Locate the cell with the specified text and output its (X, Y) center coordinate. 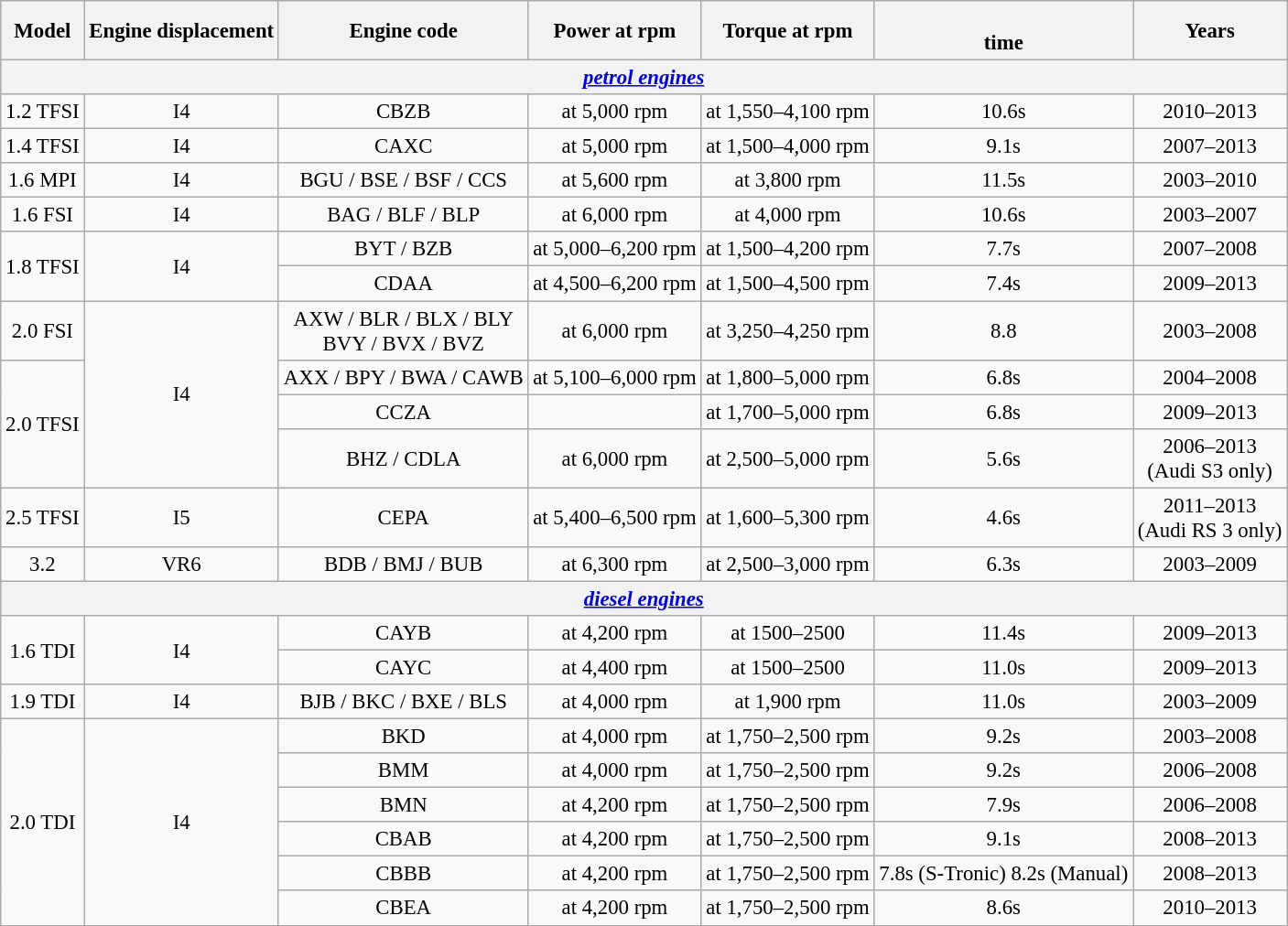
2.0 TFSI (42, 424)
Power at rpm (615, 31)
2006–2013(Audi S3 only) (1210, 458)
1.2 TFSI (42, 112)
1.6 TDI (42, 650)
2.5 TFSI (42, 518)
at 3,800 rpm (787, 180)
CEPA (403, 518)
CCZA (403, 412)
7.8s (S-Tronic) 8.2s (Manual) (1003, 874)
at 1,500–4,200 rpm (787, 250)
3.2 (42, 565)
at 4,400 rpm (615, 667)
Model (42, 31)
I5 (181, 518)
Engine code (403, 31)
BMN (403, 805)
11.5s (1003, 180)
2007–2008 (1210, 250)
at 5,600 rpm (615, 180)
BDB / BMJ / BUB (403, 565)
BYT / BZB (403, 250)
at 4,500–6,200 rpm (615, 284)
1.8 TFSI (42, 267)
8.8 (1003, 331)
CAYB (403, 633)
6.3s (1003, 565)
BAG / BLF / BLP (403, 215)
Years (1210, 31)
2003–2007 (1210, 215)
CBAB (403, 839)
7.7s (1003, 250)
VR6 (181, 565)
2.0 TDI (42, 823)
at 1,800–5,000 rpm (787, 377)
CAYC (403, 667)
2.0 FSI (42, 331)
at 5,100–6,000 rpm (615, 377)
time (1003, 31)
CBBB (403, 874)
Torque at rpm (787, 31)
2007–2013 (1210, 146)
2004–2008 (1210, 377)
4.6s (1003, 518)
at 1,500–4,500 rpm (787, 284)
1.4 TFSI (42, 146)
diesel engines (644, 598)
1.9 TDI (42, 702)
petrol engines (644, 78)
at 1,900 rpm (787, 702)
BKD (403, 737)
2003–2010 (1210, 180)
at 1,500–4,000 rpm (787, 146)
at 5,400–6,500 rpm (615, 518)
7.9s (1003, 805)
BMM (403, 770)
at 1,600–5,300 rpm (787, 518)
5.6s (1003, 458)
1.6 MPI (42, 180)
1.6 FSI (42, 215)
at 6,300 rpm (615, 565)
at 2,500–3,000 rpm (787, 565)
AXW / BLR / BLX / BLYBVY / BVX / BVZ (403, 331)
CBZB (403, 112)
7.4s (1003, 284)
at 5,000–6,200 rpm (615, 250)
at 1,550–4,100 rpm (787, 112)
at 3,250–4,250 rpm (787, 331)
2011–2013 (Audi RS 3 only) (1210, 518)
at 1,700–5,000 rpm (787, 412)
CDAA (403, 284)
8.6s (1003, 909)
at 2,500–5,000 rpm (787, 458)
BGU / BSE / BSF / CCS (403, 180)
BHZ / CDLA (403, 458)
11.4s (1003, 633)
AXX / BPY / BWA / CAWB (403, 377)
Engine displacement (181, 31)
CBEA (403, 909)
BJB / BKC / BXE / BLS (403, 702)
CAXC (403, 146)
